Pinpoint the cell where the given text exists, returning its (X, Y) midpoint coordinate. 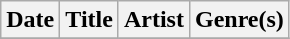
Title (90, 20)
Date (30, 20)
Genre(s) (239, 20)
Artist (154, 20)
